Capture the cell that displays the provided text and extract its [x, y] central coordinate. 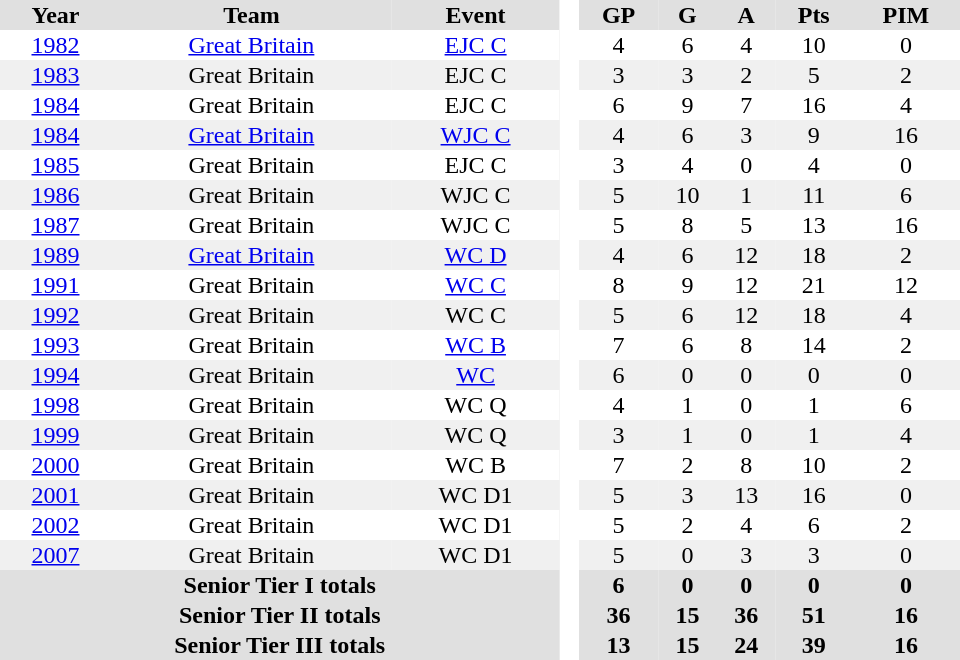
11 [814, 195]
Senior Tier I totals [280, 585]
1983 [56, 75]
1994 [56, 375]
2002 [56, 525]
1999 [56, 435]
G [688, 15]
1989 [56, 255]
PIM [906, 15]
24 [746, 645]
39 [814, 645]
WC [476, 375]
1993 [56, 345]
GP [618, 15]
Pts [814, 15]
Senior Tier III totals [280, 645]
2000 [56, 465]
1991 [56, 285]
WC D [476, 255]
1986 [56, 195]
Event [476, 15]
Year [56, 15]
A [746, 15]
Senior Tier II totals [280, 615]
21 [814, 285]
1992 [56, 315]
1985 [56, 165]
1998 [56, 405]
1987 [56, 225]
1982 [56, 45]
2007 [56, 555]
14 [814, 345]
51 [814, 615]
2001 [56, 495]
Team [252, 15]
